Search for the cell housing the specified text and yield its (x, y) center coordinate. 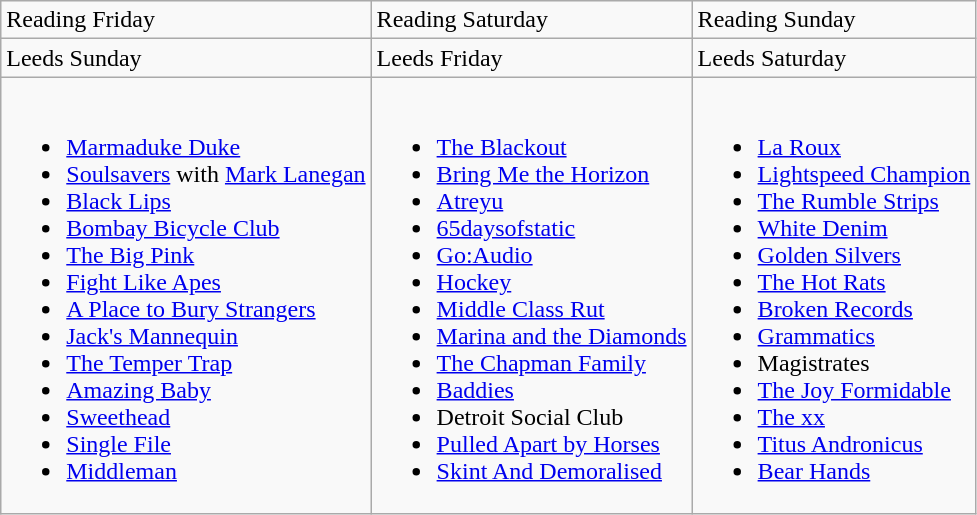
Reading Saturday (532, 20)
Reading Sunday (834, 20)
Leeds Sunday (186, 58)
Reading Friday (186, 20)
Leeds Saturday (834, 58)
Leeds Friday (532, 58)
